Determine the [X, Y] coordinate at the center of the cell enclosing the given text.  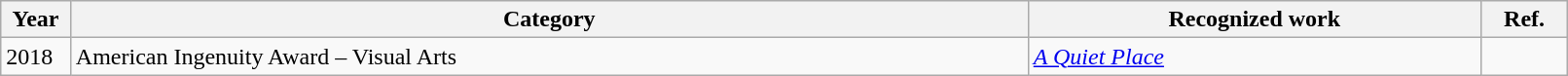
Year [36, 19]
A Quiet Place [1254, 57]
American Ingenuity Award – Visual Arts [549, 57]
Recognized work [1254, 19]
Category [549, 19]
2018 [36, 57]
Ref. [1524, 19]
